From the cell containing the given text, extract its center point as [x, y] coordinate. 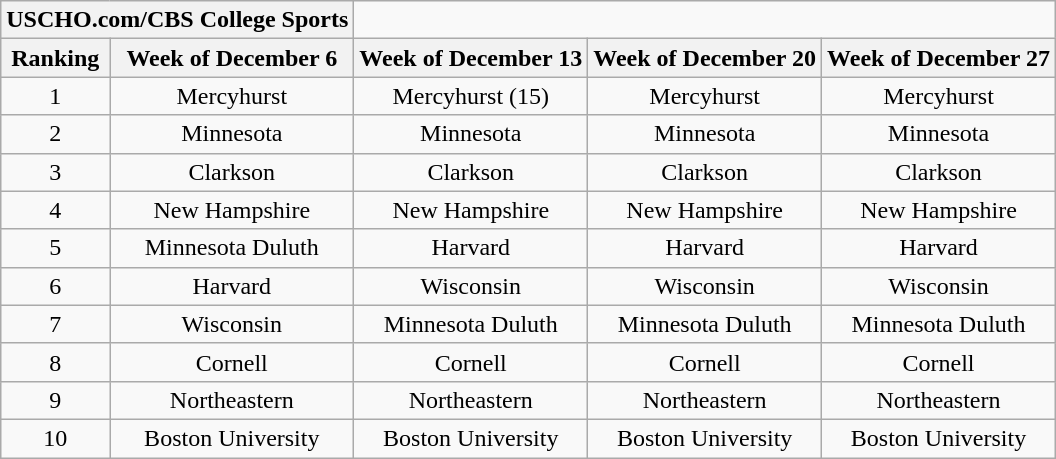
7 [56, 324]
Week of December 6 [232, 58]
10 [56, 438]
8 [56, 362]
9 [56, 400]
1 [56, 96]
Week of December 13 [471, 58]
4 [56, 210]
6 [56, 286]
5 [56, 248]
3 [56, 172]
2 [56, 134]
Ranking [56, 58]
Week of December 20 [705, 58]
Mercyhurst (15) [471, 96]
Week of December 27 [939, 58]
USCHO.com/CBS College Sports [178, 20]
